Extract the (x, y) coordinate from the center of the cell holding the provided text.  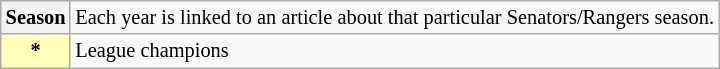
Each year is linked to an article about that particular Senators/Rangers season. (394, 17)
Season (36, 17)
* (36, 51)
League champions (394, 51)
